Capture the cell that displays the provided text and extract its (X, Y) central coordinate. 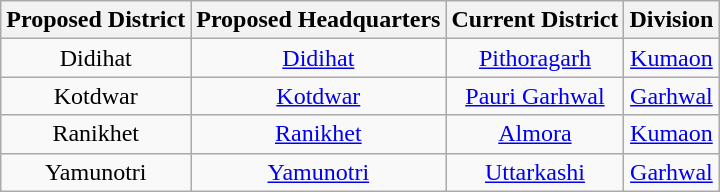
Division (672, 20)
Proposed Headquarters (318, 20)
Pithoragarh (535, 58)
Uttarkashi (535, 172)
Proposed District (96, 20)
Current District (535, 20)
Almora (535, 134)
Pauri Garhwal (535, 96)
